Return the (X, Y) coordinate for the center point of the cell that contains the specified text.  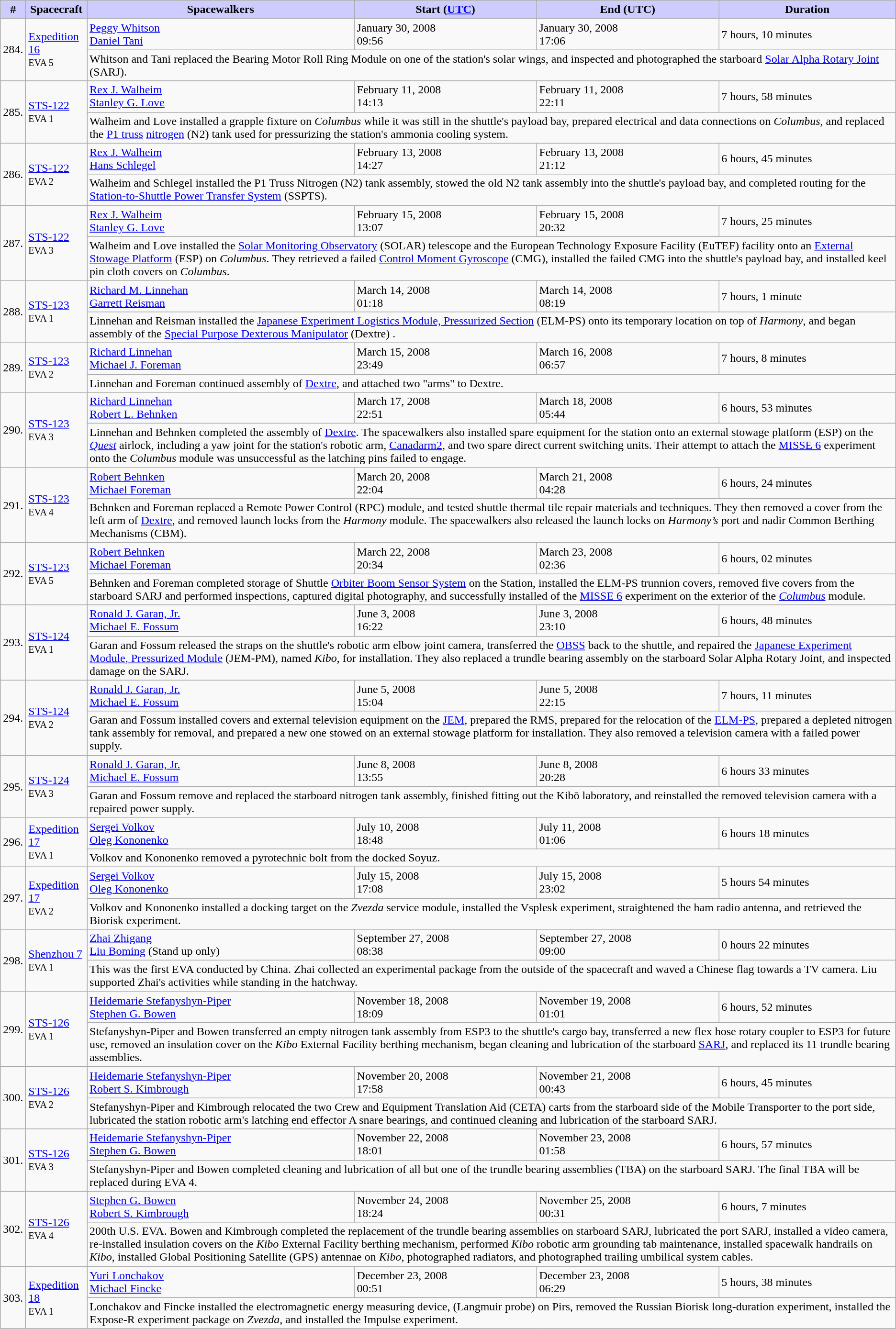
7 hours, 1 minute (807, 296)
November 23, 200801:58 (628, 1145)
# (13, 10)
6 hours, 57 minutes (807, 1145)
STS-124EVA 2 (56, 718)
291. (13, 505)
March 21, 200804:28 (628, 483)
Expedition 17EVA 1 (56, 842)
294. (13, 718)
Rex J. Walheim Hans Schlegel (221, 159)
7 hours, 8 minutes (807, 358)
286. (13, 174)
June 5, 200822:15 (628, 696)
November 20, 200817:58 (445, 1083)
285. (13, 112)
STS-126EVA 3 (56, 1160)
End (UTC) (628, 10)
Richard M. Linnehan Garrett Reisman (221, 296)
February 11, 200822:11 (628, 97)
November 18, 200818:09 (445, 1007)
November 21, 200800:43 (628, 1083)
292. (13, 574)
March 23, 200802:36 (628, 558)
6 hours, 7 minutes (807, 1207)
290. (13, 430)
March 22, 200820:34 (445, 558)
June 3, 200816:22 (445, 620)
March 14, 200808:19 (628, 296)
Spacewalkers (221, 10)
March 18, 200805:44 (628, 408)
STS-122EVA 1 (56, 112)
June 8, 200813:55 (445, 771)
February 11, 200814:13 (445, 97)
December 23, 200800:51 (445, 1282)
301. (13, 1160)
0 hours 22 minutes (807, 945)
Start (UTC) (445, 10)
Duration (807, 10)
November 19, 200801:01 (628, 1007)
Richard Linnehan Michael J. Foreman (221, 358)
284. (13, 50)
STS-124EVA 1 (56, 642)
STS-122EVA 3 (56, 243)
July 10, 200818:48 (445, 833)
Expedition 16EVA 5 (56, 50)
6 hours, 24 minutes (807, 483)
293. (13, 642)
STS-123EVA 3 (56, 430)
299. (13, 1029)
STS-123EVA 1 (56, 312)
297. (13, 898)
6 hours, 02 minutes (807, 558)
298. (13, 960)
6 hours 18 minutes (807, 833)
March 16, 200806:57 (628, 358)
7 hours, 11 minutes (807, 696)
February 15, 200820:32 (628, 221)
June 3, 200823:10 (628, 620)
296. (13, 842)
Yuri Lonchakov Michael Fincke (221, 1282)
6 hours, 53 minutes (807, 408)
September 27, 200809:00 (628, 945)
Richard Linnehan Robert L. Behnken (221, 408)
289. (13, 368)
March 20, 200822:04 (445, 483)
7 hours, 58 minutes (807, 97)
302. (13, 1229)
September 27, 200808:38 (445, 945)
7 hours, 25 minutes (807, 221)
Zhai Zhigang Liu Boming (Stand up only) (221, 945)
288. (13, 312)
5 hours, 38 minutes (807, 1282)
STS-126EVA 1 (56, 1029)
January 30, 200809:56 (445, 34)
November 22, 200818:01 (445, 1145)
Spacecraft (56, 10)
7 hours, 10 minutes (807, 34)
6 hours 33 minutes (807, 771)
295. (13, 786)
STS-123EVA 2 (56, 368)
287. (13, 243)
January 30, 200817:06 (628, 34)
6 hours, 52 minutes (807, 1007)
STS-126EVA 4 (56, 1229)
Expedition 18EVA 1 (56, 1297)
STS-123EVA 5 (56, 574)
Volkov and Kononenko removed a pyrotechnic bolt from the docked Soyuz. (492, 858)
Peggy Whitson Daniel Tani (221, 34)
March 17, 200822:51 (445, 408)
March 15, 200823:49 (445, 358)
Heidemarie Stefanyshyn-Piper Robert S. Kimbrough (221, 1083)
STS-124EVA 3 (56, 786)
February 13, 200821:12 (628, 159)
November 24, 200818:24 (445, 1207)
Shenzhou 7EVA 1 (56, 960)
June 5, 200815:04 (445, 696)
STS-123EVA 4 (56, 505)
February 15, 200813:07 (445, 221)
July 11, 200801:06 (628, 833)
6 hours, 48 minutes (807, 620)
June 8, 200820:28 (628, 771)
Expedition 17EVA 2 (56, 898)
5 hours 54 minutes (807, 882)
Stephen G. Bowen Robert S. Kimbrough (221, 1207)
300. (13, 1098)
December 23, 200806:29 (628, 1282)
February 13, 200814:27 (445, 159)
July 15, 200817:08 (445, 882)
303. (13, 1297)
Linnehan and Foreman continued assembly of Dextre, and attached two "arms" to Dextre. (492, 383)
STS-126EVA 2 (56, 1098)
November 25, 200800:31 (628, 1207)
July 15, 200823:02 (628, 882)
March 14, 200801:18 (445, 296)
STS-122EVA 2 (56, 174)
